Identify which cell holds the provided text, then report its [x, y] central coordinate. 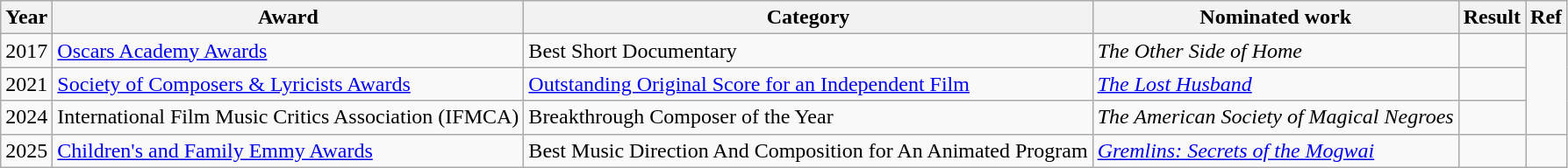
2025 [26, 150]
Category [808, 17]
Society of Composers & Lyricists Awards [288, 84]
Year [26, 17]
The Lost Husband [1276, 84]
International Film Music Critics Association (IFMCA) [288, 117]
Award [288, 17]
Result [1492, 17]
Outstanding Original Score for an Independent Film [808, 84]
2017 [26, 51]
2024 [26, 117]
2021 [26, 84]
Best Music Direction And Composition for An Animated Program [808, 150]
Nominated work [1276, 17]
Ref [1546, 17]
The Other Side of Home [1276, 51]
Children's and Family Emmy Awards [288, 150]
Oscars Academy Awards [288, 51]
Best Short Documentary [808, 51]
The American Society of Magical Negroes [1276, 117]
Gremlins: Secrets of the Mogwai [1276, 150]
Breakthrough Composer of the Year [808, 117]
